Return the (X, Y) coordinate for the center point of the cell that contains the specified text.  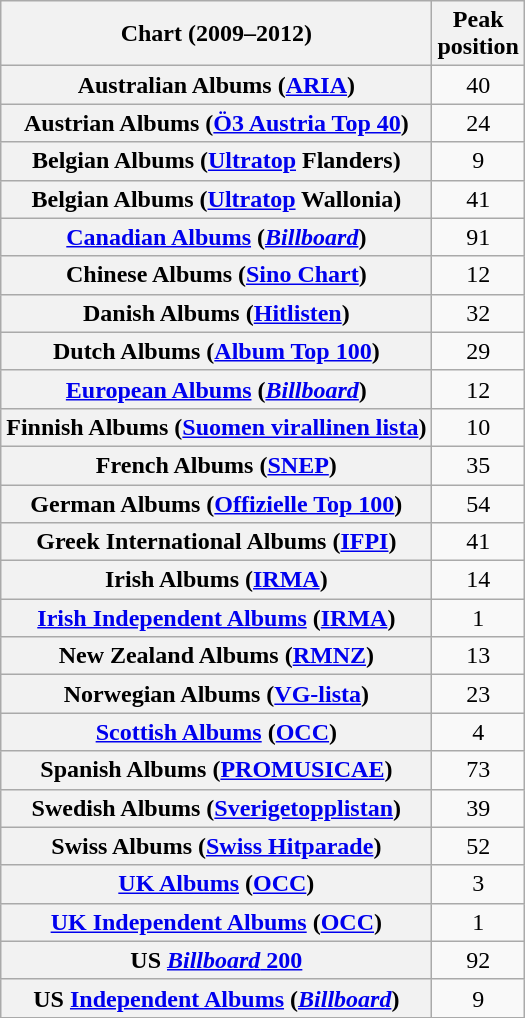
Peakposition (478, 34)
Chinese Albums (Sino Chart) (216, 275)
54 (478, 503)
10 (478, 427)
13 (478, 656)
French Albums (SNEP) (216, 465)
Canadian Albums (Billboard) (216, 237)
23 (478, 694)
UK Independent Albums (OCC) (216, 922)
Irish Independent Albums (IRMA) (216, 618)
4 (478, 732)
Dutch Albums (Album Top 100) (216, 351)
29 (478, 351)
Swiss Albums (Swiss Hitparade) (216, 846)
Belgian Albums (Ultratop Flanders) (216, 161)
Australian Albums (ARIA) (216, 85)
35 (478, 465)
24 (478, 123)
3 (478, 884)
91 (478, 237)
Greek International Albums (IFPI) (216, 542)
Norwegian Albums (VG-lista) (216, 694)
40 (478, 85)
German Albums (Offizielle Top 100) (216, 503)
Spanish Albums (PROMUSICAE) (216, 770)
Belgian Albums (Ultratop Wallonia) (216, 199)
Austrian Albums (Ö3 Austria Top 40) (216, 123)
Scottish Albums (OCC) (216, 732)
52 (478, 846)
US Billboard 200 (216, 960)
US Independent Albums (Billboard) (216, 998)
92 (478, 960)
Finnish Albums (Suomen virallinen lista) (216, 427)
32 (478, 313)
European Albums (Billboard) (216, 389)
Chart (2009–2012) (216, 34)
14 (478, 580)
39 (478, 808)
Swedish Albums (Sverigetopplistan) (216, 808)
Danish Albums (Hitlisten) (216, 313)
UK Albums (OCC) (216, 884)
Irish Albums (IRMA) (216, 580)
New Zealand Albums (RMNZ) (216, 656)
73 (478, 770)
